Detect which cell encompasses the target text, then output its (x, y) center coordinate. 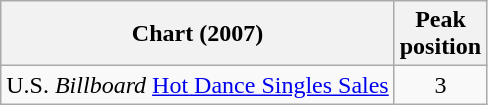
U.S. Billboard Hot Dance Singles Sales (198, 85)
Chart (2007) (198, 34)
Peak position (440, 34)
3 (440, 85)
